Scan for the cell matching the given text and deliver its [x, y] coordinate at center. 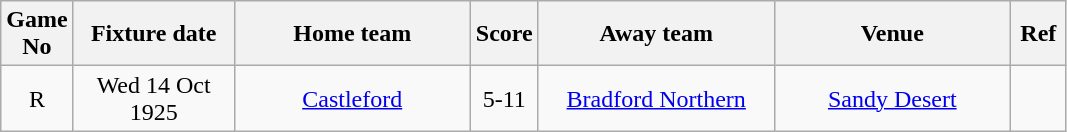
Wed 14 Oct 1925 [154, 98]
Score [504, 34]
5-11 [504, 98]
Away team [656, 34]
Fixture date [154, 34]
Sandy Desert [892, 98]
R [37, 98]
Game No [37, 34]
Venue [892, 34]
Ref [1038, 34]
Bradford Northern [656, 98]
Home team [352, 34]
Castleford [352, 98]
